Find where the given text appears and provide that cell's center as (X, Y) coordinate. 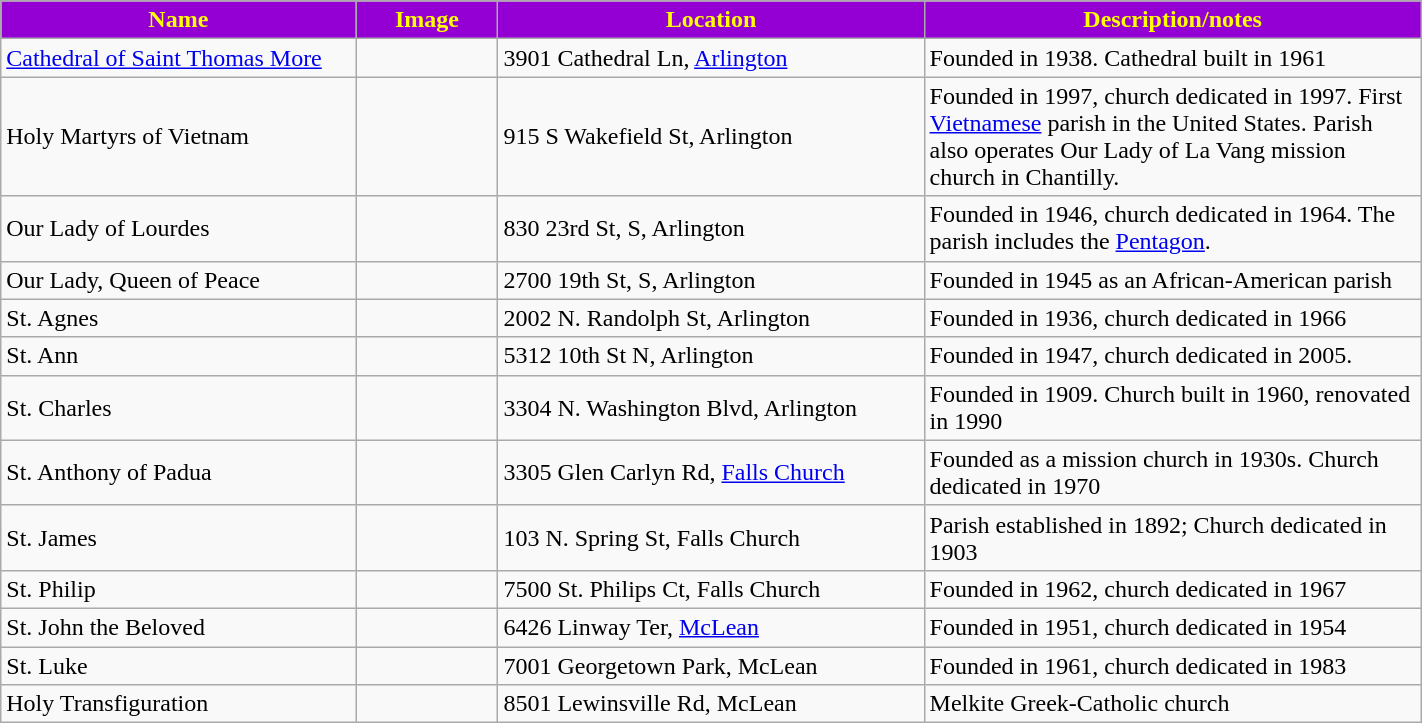
2700 19th St, S, Arlington (711, 280)
3304 N. Washington Blvd, Arlington (711, 408)
Founded in 1938. Cathedral built in 1961 (1172, 58)
Founded in 1947, church dedicated in 2005. (1172, 356)
St. Charles (178, 408)
7001 Georgetown Park, McLean (711, 665)
915 S Wakefield St, Arlington (711, 136)
Holy Martyrs of Vietnam (178, 136)
Founded in 1962, church dedicated in 1967 (1172, 589)
Founded in 1936, church dedicated in 1966 (1172, 318)
St. James (178, 538)
Our Lady, Queen of Peace (178, 280)
103 N. Spring St, Falls Church (711, 538)
Image (427, 20)
Founded as a mission church in 1930s. Church dedicated in 1970 (1172, 472)
7500 St. Philips Ct, Falls Church (711, 589)
6426 Linway Ter, McLean (711, 627)
Location (711, 20)
St. Ann (178, 356)
St. Luke (178, 665)
Holy Transfiguration (178, 704)
3901 Cathedral Ln, Arlington (711, 58)
5312 10th St N, Arlington (711, 356)
Founded in 1909. Church built in 1960, renovated in 1990 (1172, 408)
Founded in 1946, church dedicated in 1964. The parish includes the Pentagon. (1172, 228)
Name (178, 20)
Parish established in 1892; Church dedicated in 1903 (1172, 538)
3305 Glen Carlyn Rd, Falls Church (711, 472)
Melkite Greek-Catholic church (1172, 704)
Description/notes (1172, 20)
Founded in 1961, church dedicated in 1983 (1172, 665)
St. John the Beloved (178, 627)
St. Agnes (178, 318)
Founded in 1951, church dedicated in 1954 (1172, 627)
830 23rd St, S, Arlington (711, 228)
St. Philip (178, 589)
Our Lady of Lourdes (178, 228)
St. Anthony of Padua (178, 472)
Cathedral of Saint Thomas More (178, 58)
2002 N. Randolph St, Arlington (711, 318)
8501 Lewinsville Rd, McLean (711, 704)
Founded in 1945 as an African-American parish (1172, 280)
